Locate the cell with the specified text and output its [x, y] center coordinate. 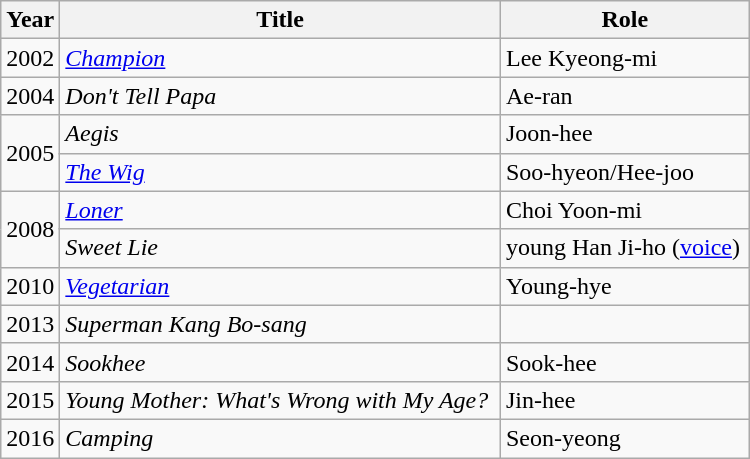
Choi Yoon-mi [624, 210]
2004 [30, 96]
2013 [30, 324]
Loner [280, 210]
Young Mother: What's Wrong with My Age? [280, 400]
2005 [30, 153]
Ae-ran [624, 96]
2008 [30, 229]
2016 [30, 438]
Lee Kyeong-mi [624, 58]
Vegetarian [280, 286]
Sook-hee [624, 362]
Soo-hyeon/Hee-joo [624, 172]
2002 [30, 58]
young Han Ji-ho (voice) [624, 248]
Camping [280, 438]
Sookhee [280, 362]
Superman Kang Bo-sang [280, 324]
Joon-hee [624, 134]
Jin-hee [624, 400]
2014 [30, 362]
The Wig [280, 172]
2010 [30, 286]
Aegis [280, 134]
Seon-yeong [624, 438]
2015 [30, 400]
Young-hye [624, 286]
Year [30, 20]
Title [280, 20]
Sweet Lie [280, 248]
Role [624, 20]
Champion [280, 58]
Don't Tell Papa [280, 96]
